For the text-containing cell, return its midpoint in (x, y) coordinate format. 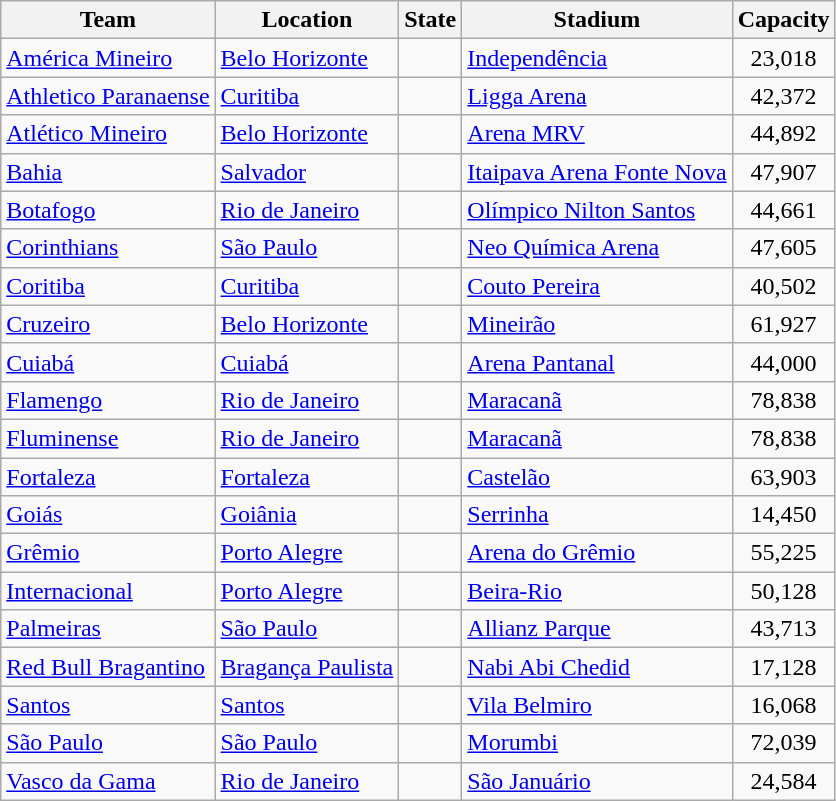
Botafogo (108, 210)
Red Bull Bragantino (108, 667)
Athletico Paranaense (108, 96)
63,903 (784, 477)
Palmeiras (108, 629)
Salvador (307, 172)
Couto Pereira (597, 286)
44,892 (784, 134)
São Januário (597, 781)
Stadium (597, 20)
Bragança Paulista (307, 667)
Itaipava Arena Fonte Nova (597, 172)
Independência (597, 58)
Arena do Grêmio (597, 553)
42,372 (784, 96)
Vila Belmiro (597, 705)
Ligga Arena (597, 96)
Cruzeiro (108, 324)
Morumbi (597, 743)
47,907 (784, 172)
Neo Química Arena (597, 248)
Arena MRV (597, 134)
Fluminense (108, 438)
Castelão (597, 477)
Mineirão (597, 324)
16,068 (784, 705)
Serrinha (597, 515)
17,128 (784, 667)
Goiás (108, 515)
Nabi Abi Chedid (597, 667)
14,450 (784, 515)
72,039 (784, 743)
State (430, 20)
Corinthians (108, 248)
43,713 (784, 629)
Internacional (108, 591)
Coritiba (108, 286)
50,128 (784, 591)
Grêmio (108, 553)
Vasco da Gama (108, 781)
Bahia (108, 172)
Flamengo (108, 400)
Arena Pantanal (597, 362)
24,584 (784, 781)
44,000 (784, 362)
40,502 (784, 286)
Capacity (784, 20)
47,605 (784, 248)
Atlético Mineiro (108, 134)
44,661 (784, 210)
Beira-Rio (597, 591)
23,018 (784, 58)
61,927 (784, 324)
55,225 (784, 553)
América Mineiro (108, 58)
Olímpico Nilton Santos (597, 210)
Allianz Parque (597, 629)
Goiânia (307, 515)
Location (307, 20)
Team (108, 20)
